Output the (x, y) coordinate of the center of the cell containing the given text.  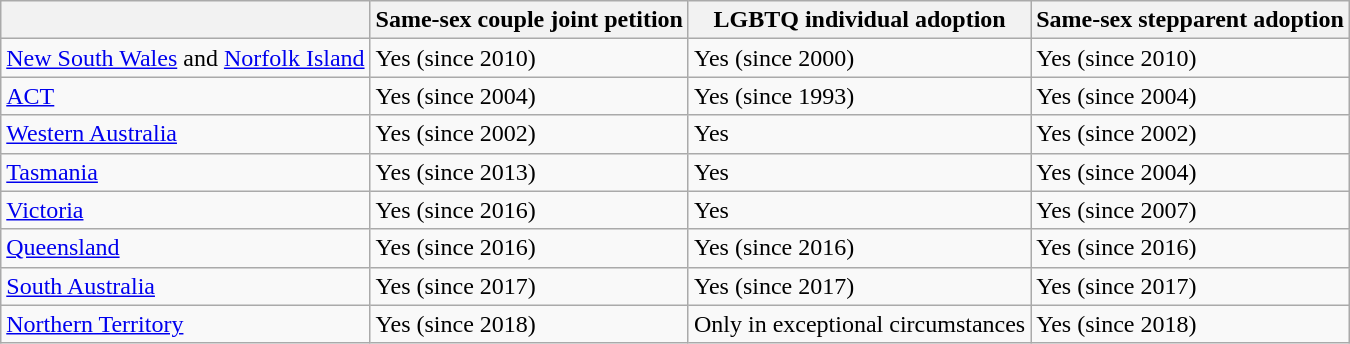
LGBTQ individual adoption (859, 20)
Northern Territory (186, 324)
Only in exceptional circumstances (859, 324)
Same-sex stepparent adoption (1190, 20)
ACT (186, 96)
Victoria (186, 210)
Queensland (186, 248)
Yes (since 2007) (1190, 210)
New South Wales and Norfolk Island (186, 58)
Western Australia (186, 134)
Same-sex couple joint petition (529, 20)
Yes (since 2000) (859, 58)
Tasmania (186, 172)
Yes (since 1993) (859, 96)
South Australia (186, 286)
Yes (since 2013) (529, 172)
